Locate the cell with the specified text and output its (X, Y) center coordinate. 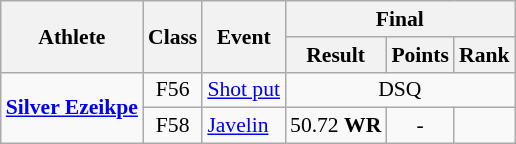
Athlete (72, 36)
Points (420, 55)
- (420, 126)
Event (244, 36)
F58 (172, 126)
Silver Ezeikpe (72, 108)
Class (172, 36)
Rank (484, 55)
Javelin (244, 126)
Result (336, 55)
Final (400, 19)
F56 (172, 90)
50.72 WR (336, 126)
Shot put (244, 90)
DSQ (400, 90)
